Capture the cell that displays the provided text and extract its (X, Y) central coordinate. 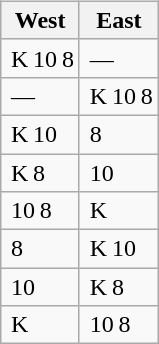
West (40, 20)
East (118, 20)
